Identify which cell holds the provided text, then report its (X, Y) central coordinate. 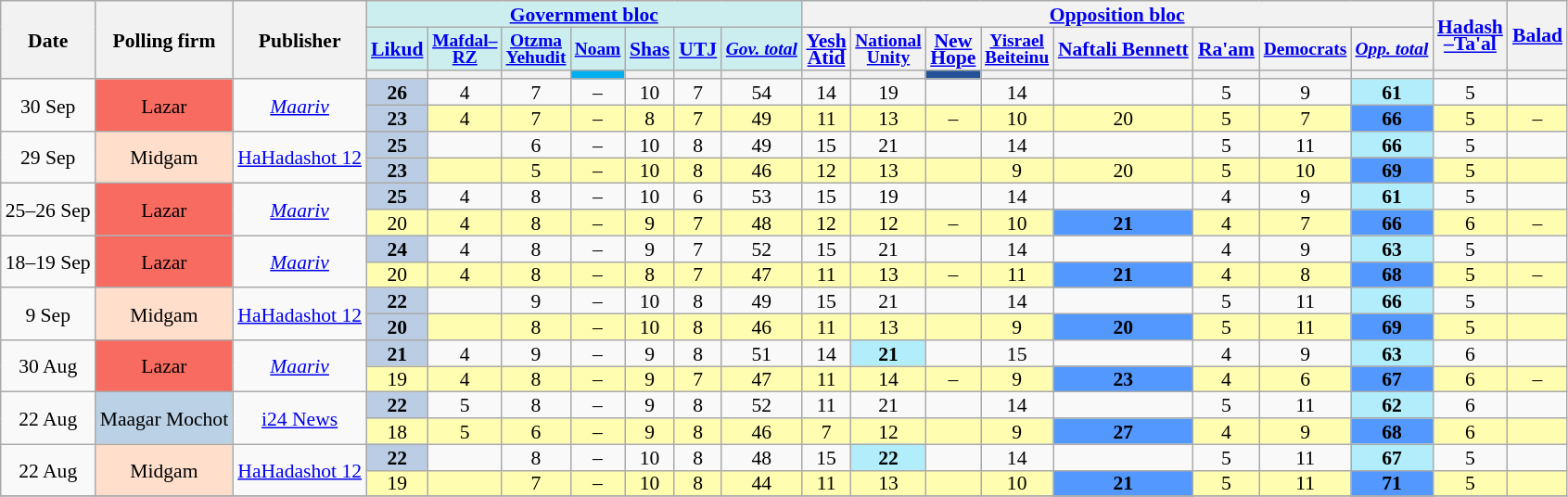
Mafdal–RZ (465, 48)
30 Sep (48, 106)
62 (1392, 405)
18 (397, 431)
29 Sep (48, 158)
27 (1124, 431)
Naftali Bennett (1124, 48)
30 Aug (48, 366)
Opposition bloc (1116, 14)
YeshAtid (825, 48)
Government bloc (584, 14)
UTJ (697, 48)
26 (397, 93)
Ra'am (1226, 48)
Polling firm (165, 40)
i24 News (300, 418)
Likud (397, 48)
Democrats (1306, 48)
9 Sep (48, 314)
53 (761, 197)
Publisher (300, 40)
OtzmaYehudit (536, 48)
Shas (649, 48)
51 (761, 353)
Gov. total (761, 48)
54 (761, 93)
25–26 Sep (48, 210)
18–19 Sep (48, 261)
Noam (597, 48)
Hadash–Ta'al (1471, 35)
Balad (1537, 35)
Date (48, 40)
Maagar Mochot (165, 418)
NationalUnity (888, 48)
NewHope (953, 48)
44 (761, 483)
71 (1392, 483)
24 (397, 248)
YisraelBeiteinu (1017, 48)
Opp. total (1392, 48)
